Provide the (X, Y) coordinate of the cell's center where the given text is located.  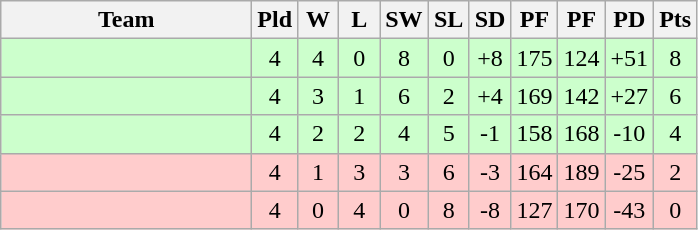
Team (126, 20)
Pld (275, 20)
SD (490, 20)
-10 (630, 134)
175 (534, 58)
-43 (630, 210)
168 (582, 134)
+27 (630, 96)
-25 (630, 172)
SL (448, 20)
L (360, 20)
127 (534, 210)
-8 (490, 210)
124 (582, 58)
-1 (490, 134)
158 (534, 134)
164 (534, 172)
-3 (490, 172)
W (318, 20)
189 (582, 172)
+51 (630, 58)
PD (630, 20)
+4 (490, 96)
170 (582, 210)
142 (582, 96)
169 (534, 96)
Pts (676, 20)
SW (404, 20)
5 (448, 134)
+8 (490, 58)
